Return the [X, Y] coordinate for the center point of the cell that contains the specified text.  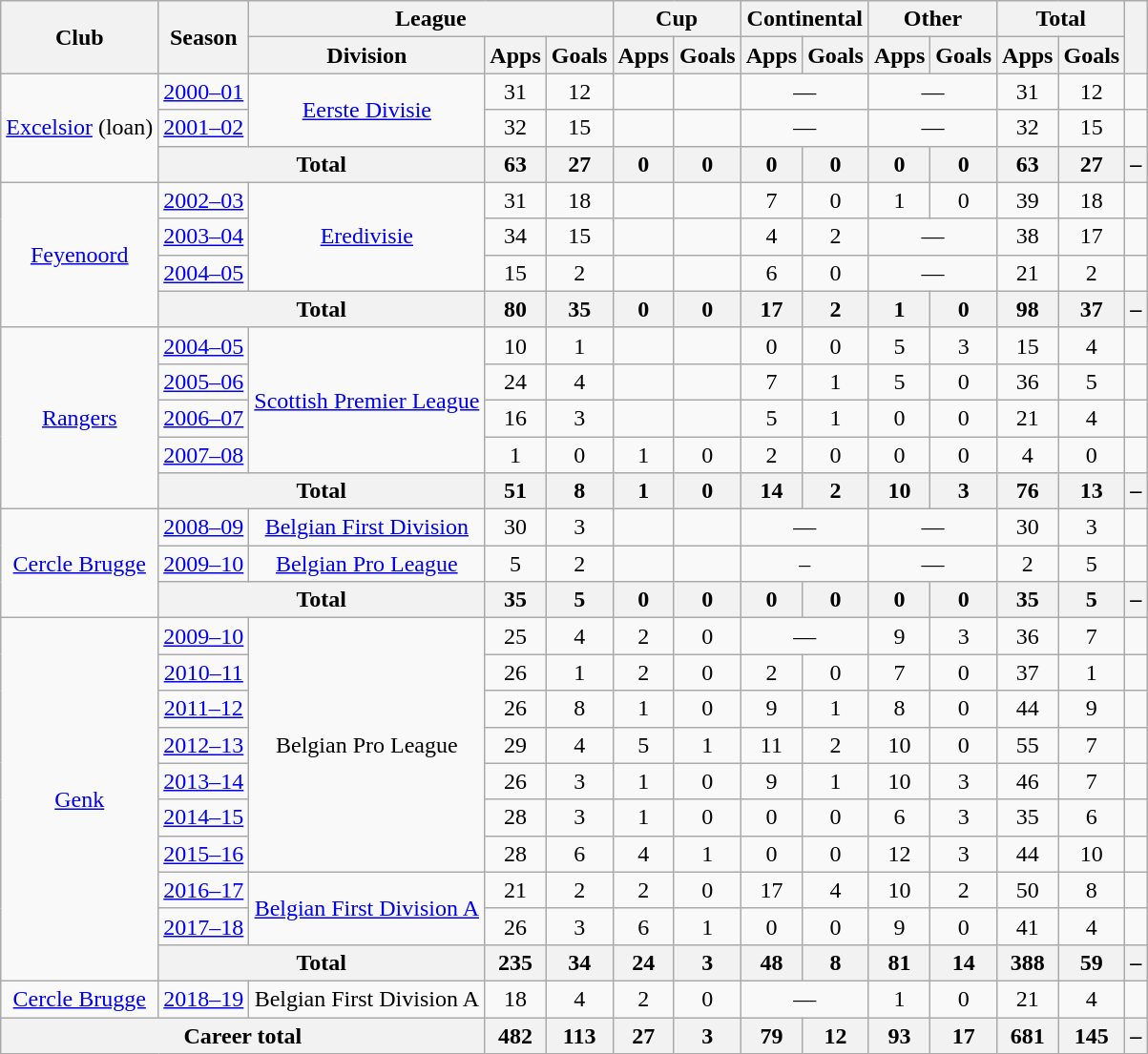
25 [515, 636]
2006–07 [204, 418]
2017–18 [204, 926]
Cup [677, 19]
2013–14 [204, 781]
681 [1028, 1035]
League [431, 19]
Season [204, 37]
2016–17 [204, 890]
2010–11 [204, 672]
29 [515, 745]
2003–04 [204, 237]
Eerste Divisie [366, 110]
2015–16 [204, 854]
2007–08 [204, 455]
2002–03 [204, 200]
2005–06 [204, 382]
Genk [80, 799]
11 [771, 745]
113 [579, 1035]
388 [1028, 962]
Excelsior (loan) [80, 128]
2014–15 [204, 817]
145 [1092, 1035]
2001–02 [204, 128]
Continental [804, 19]
13 [1092, 491]
93 [899, 1035]
80 [515, 309]
79 [771, 1035]
Eredivisie [366, 237]
98 [1028, 309]
2011–12 [204, 709]
2012–13 [204, 745]
482 [515, 1035]
235 [515, 962]
Career total [242, 1035]
Club [80, 37]
50 [1028, 890]
76 [1028, 491]
55 [1028, 745]
46 [1028, 781]
59 [1092, 962]
Feyenoord [80, 255]
41 [1028, 926]
39 [1028, 200]
Scottish Premier League [366, 400]
Division [366, 55]
Rangers [80, 418]
51 [515, 491]
81 [899, 962]
Belgian First Division [366, 527]
16 [515, 418]
Other [932, 19]
48 [771, 962]
2018–19 [204, 999]
38 [1028, 237]
2008–09 [204, 527]
2000–01 [204, 92]
